Capture the cell that displays the provided text and extract its [x, y] central coordinate. 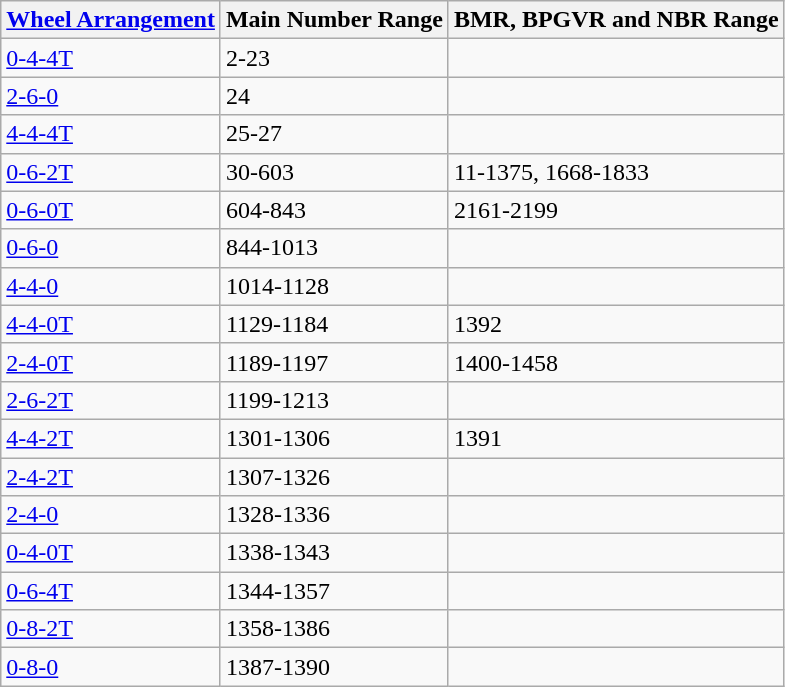
0-6-2T [111, 172]
0-8-0 [111, 667]
1400-1458 [616, 362]
2161-2199 [616, 210]
30-603 [334, 172]
4-4-0 [111, 286]
Wheel Arrangement [111, 20]
1328-1336 [334, 515]
0-4-0T [111, 553]
BMR, BPGVR and NBR Range [616, 20]
1189-1197 [334, 362]
1344-1357 [334, 591]
1199-1213 [334, 400]
1358-1386 [334, 629]
2-23 [334, 58]
0-8-2T [111, 629]
1307-1326 [334, 477]
11-1375, 1668-1833 [616, 172]
1392 [616, 324]
2-4-2T [111, 477]
844-1013 [334, 248]
0-6-0T [111, 210]
0-6-0 [111, 248]
4-4-2T [111, 438]
25-27 [334, 134]
1129-1184 [334, 324]
604-843 [334, 210]
2-4-0 [111, 515]
2-6-0 [111, 96]
0-6-4T [111, 591]
1301-1306 [334, 438]
1338-1343 [334, 553]
0-4-4T [111, 58]
Main Number Range [334, 20]
1387-1390 [334, 667]
4-4-0T [111, 324]
4-4-4T [111, 134]
1014-1128 [334, 286]
2-4-0T [111, 362]
24 [334, 96]
2-6-2T [111, 400]
1391 [616, 438]
